Search for the cell housing the specified text and yield its (x, y) center coordinate. 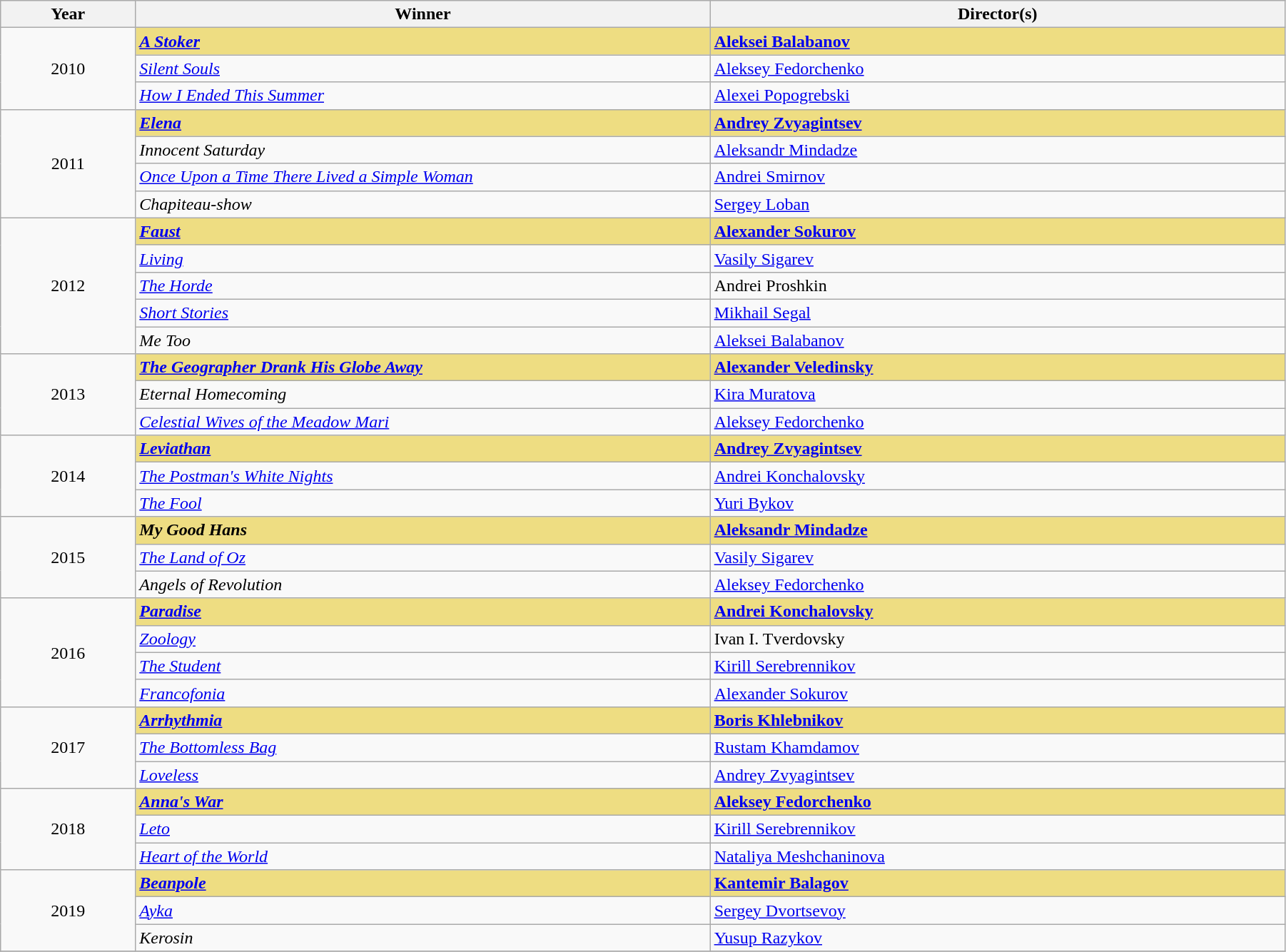
The Geographer Drank His Globe Away (422, 368)
2019 (69, 911)
2013 (69, 395)
Francofonia (422, 693)
Paradise (422, 612)
The Student (422, 666)
Mikhail Segal (998, 313)
2010 (69, 69)
The Land of Oz (422, 557)
Leviathan (422, 449)
Anna's War (422, 802)
A Stoker (422, 41)
My Good Hans (422, 530)
2016 (69, 652)
2012 (69, 285)
2015 (69, 557)
Zoology (422, 639)
Kira Muratova (998, 395)
Yusup Razykov (998, 938)
Kantemir Balagov (998, 883)
Leto (422, 829)
Alexander Veledinsky (998, 368)
Sergey Dvortsevoy (998, 911)
Winner (422, 14)
Alexei Popogrebski (998, 96)
The Bottomless Bag (422, 747)
Director(s) (998, 14)
Silent Souls (422, 69)
Innocent Saturday (422, 150)
Loveless (422, 774)
Heart of the World (422, 856)
Celestial Wives of the Meadow Mari (422, 422)
Chapiteau-show (422, 204)
The Postman's White Nights (422, 476)
2017 (69, 747)
The Horde (422, 285)
Beanpole (422, 883)
Ivan I. Tverdovsky (998, 639)
Rustam Khamdamov (998, 747)
Me Too (422, 340)
Short Stories (422, 313)
2018 (69, 829)
Andrei Proshkin (998, 285)
Once Upon a Time There Lived a Simple Woman (422, 177)
Ayka (422, 911)
How I Ended This Summer (422, 96)
Living (422, 258)
2014 (69, 476)
Elena (422, 123)
Faust (422, 231)
Year (69, 14)
Sergey Loban (998, 204)
Angels of Revolution (422, 584)
Kerosin (422, 938)
2011 (69, 163)
The Fool (422, 503)
Nataliya Meshchaninova (998, 856)
Arrhythmia (422, 720)
Yuri Bykov (998, 503)
Andrei Smirnov (998, 177)
Eternal Homecoming (422, 395)
Boris Khlebnikov (998, 720)
